Find where the given text appears and provide that cell's center as (x, y) coordinate. 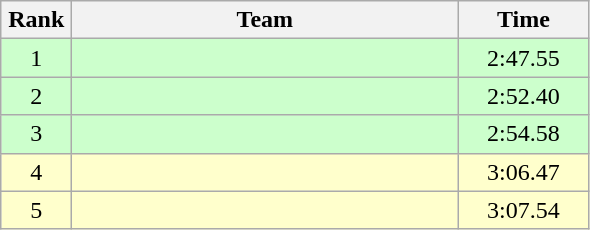
2:54.58 (524, 134)
4 (36, 172)
2:47.55 (524, 58)
2 (36, 96)
2:52.40 (524, 96)
3:07.54 (524, 210)
3:06.47 (524, 172)
Team (265, 20)
5 (36, 210)
1 (36, 58)
3 (36, 134)
Rank (36, 20)
Time (524, 20)
